Extract the [x, y] coordinate from the center of the cell holding the provided text.  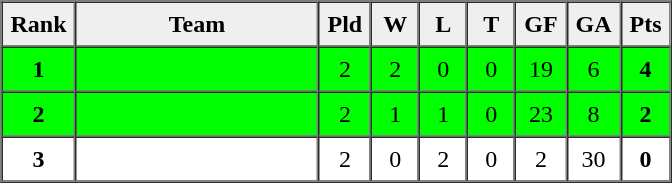
Pld [346, 24]
8 [594, 114]
4 [646, 68]
Team [198, 24]
T [491, 24]
Pts [646, 24]
19 [540, 68]
30 [594, 158]
GF [540, 24]
GA [594, 24]
L [443, 24]
6 [594, 68]
3 [39, 158]
Rank [39, 24]
W [395, 24]
23 [540, 114]
